Determine the (X, Y) coordinate at the center of the cell enclosing the given text.  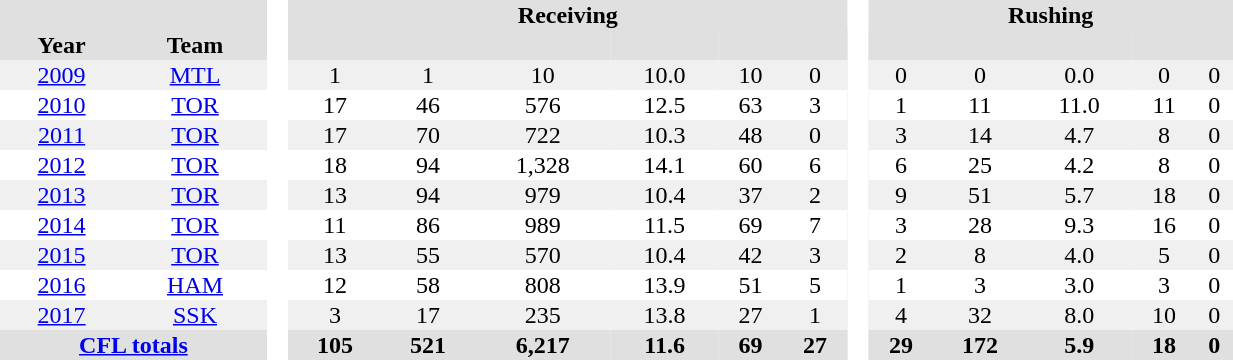
722 (543, 135)
12 (334, 285)
29 (901, 345)
46 (428, 105)
5.7 (1078, 195)
Year (62, 45)
235 (543, 315)
2015 (62, 255)
86 (428, 225)
576 (543, 105)
4.0 (1078, 255)
4 (901, 315)
70 (428, 135)
14.1 (665, 165)
28 (980, 225)
2011 (62, 135)
55 (428, 255)
172 (980, 345)
12.5 (665, 105)
979 (543, 195)
48 (750, 135)
16 (1164, 225)
521 (428, 345)
60 (750, 165)
1,328 (543, 165)
MTL (195, 75)
42 (750, 255)
Rushing (1051, 15)
Receiving (568, 15)
13.9 (665, 285)
11.0 (1078, 105)
37 (750, 195)
9 (901, 195)
2010 (62, 105)
3.0 (1078, 285)
8.0 (1078, 315)
32 (980, 315)
5.9 (1078, 345)
14 (980, 135)
105 (334, 345)
HAM (195, 285)
CFL totals (134, 345)
2012 (62, 165)
0.0 (1078, 75)
808 (543, 285)
58 (428, 285)
63 (750, 105)
Team (195, 45)
10.0 (665, 75)
2014 (62, 225)
6,217 (543, 345)
2016 (62, 285)
2017 (62, 315)
11.5 (665, 225)
25 (980, 165)
2009 (62, 75)
4.2 (1078, 165)
7 (815, 225)
10.3 (665, 135)
11.6 (665, 345)
989 (543, 225)
4.7 (1078, 135)
2013 (62, 195)
570 (543, 255)
9.3 (1078, 225)
13.8 (665, 315)
SSK (195, 315)
